Return the (x, y) coordinate for the center point of the cell that contains the specified text.  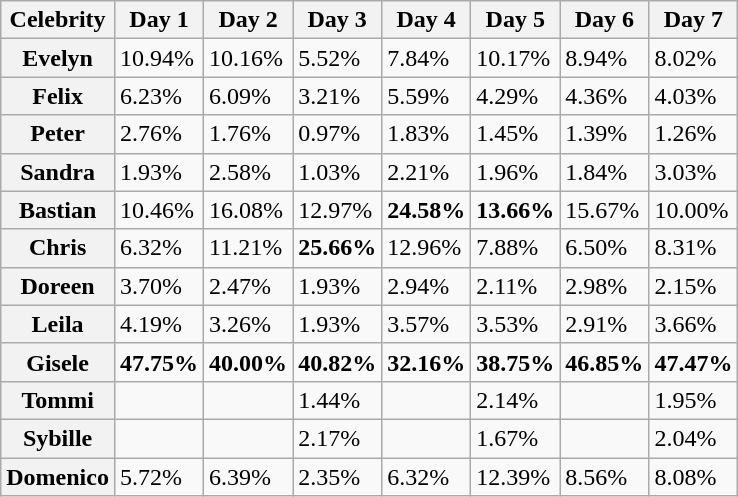
6.50% (604, 248)
Day 2 (248, 20)
Doreen (58, 286)
1.03% (338, 172)
1.84% (604, 172)
6.39% (248, 477)
3.57% (426, 324)
8.08% (694, 477)
38.75% (516, 362)
4.03% (694, 96)
1.44% (338, 400)
10.94% (158, 58)
5.72% (158, 477)
25.66% (338, 248)
7.84% (426, 58)
2.94% (426, 286)
0.97% (338, 134)
1.95% (694, 400)
1.96% (516, 172)
3.66% (694, 324)
Day 1 (158, 20)
5.59% (426, 96)
3.03% (694, 172)
2.04% (694, 438)
6.09% (248, 96)
1.26% (694, 134)
47.47% (694, 362)
3.53% (516, 324)
4.29% (516, 96)
4.36% (604, 96)
2.98% (604, 286)
1.39% (604, 134)
Gisele (58, 362)
2.21% (426, 172)
2.58% (248, 172)
24.58% (426, 210)
Day 5 (516, 20)
Day 7 (694, 20)
Sandra (58, 172)
1.45% (516, 134)
2.11% (516, 286)
Chris (58, 248)
3.21% (338, 96)
Felix (58, 96)
1.76% (248, 134)
6.23% (158, 96)
10.17% (516, 58)
3.26% (248, 324)
4.19% (158, 324)
12.39% (516, 477)
Bastian (58, 210)
8.94% (604, 58)
40.82% (338, 362)
2.91% (604, 324)
10.16% (248, 58)
3.70% (158, 286)
Day 3 (338, 20)
8.02% (694, 58)
2.47% (248, 286)
7.88% (516, 248)
8.31% (694, 248)
12.96% (426, 248)
2.35% (338, 477)
46.85% (604, 362)
2.76% (158, 134)
10.00% (694, 210)
5.52% (338, 58)
Celebrity (58, 20)
Domenico (58, 477)
Sybille (58, 438)
13.66% (516, 210)
1.83% (426, 134)
11.21% (248, 248)
Leila (58, 324)
47.75% (158, 362)
Day 4 (426, 20)
32.16% (426, 362)
15.67% (604, 210)
Day 6 (604, 20)
2.14% (516, 400)
Tommi (58, 400)
8.56% (604, 477)
40.00% (248, 362)
Evelyn (58, 58)
1.67% (516, 438)
10.46% (158, 210)
12.97% (338, 210)
16.08% (248, 210)
2.15% (694, 286)
2.17% (338, 438)
Peter (58, 134)
